Capture the cell that displays the provided text and extract its [x, y] central coordinate. 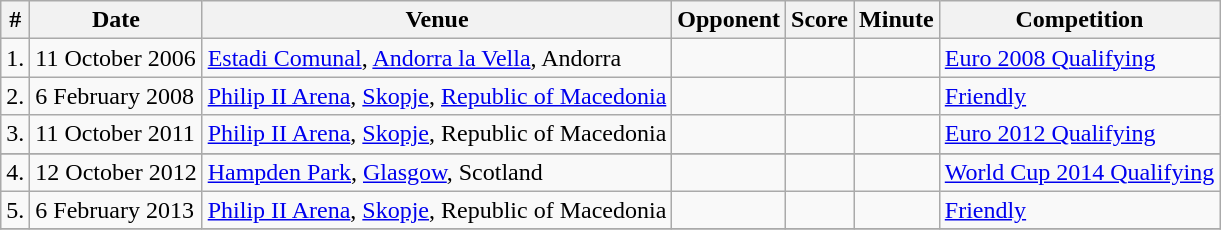
Score [820, 20]
3. [16, 134]
6 February 2013 [116, 210]
Hampden Park, Glasgow, Scotland [437, 172]
12 October 2012 [116, 172]
6 February 2008 [116, 96]
World Cup 2014 Qualifying [1079, 172]
Estadi Comunal, Andorra la Vella, Andorra [437, 58]
Competition [1079, 20]
Opponent [729, 20]
4. [16, 172]
1. [16, 58]
# [16, 20]
Date [116, 20]
5. [16, 210]
11 October 2011 [116, 134]
2. [16, 96]
Euro 2008 Qualifying [1079, 58]
Venue [437, 20]
11 October 2006 [116, 58]
Minute [897, 20]
Euro 2012 Qualifying [1079, 134]
